Determine the [X, Y] coordinate at the center of the cell enclosing the given text.  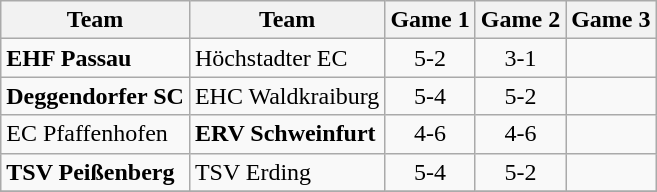
Game 3 [611, 20]
TSV Erding [287, 172]
Deggendorfer SC [96, 96]
TSV Peißenberg [96, 172]
Höchstadter EC [287, 58]
Game 2 [520, 20]
EHF Passau [96, 58]
EC Pfaffenhofen [96, 134]
Game 1 [430, 20]
ERV Schweinfurt [287, 134]
EHC Waldkraiburg [287, 96]
3-1 [520, 58]
